Extract the (x, y) coordinate from the center of the cell holding the provided text.  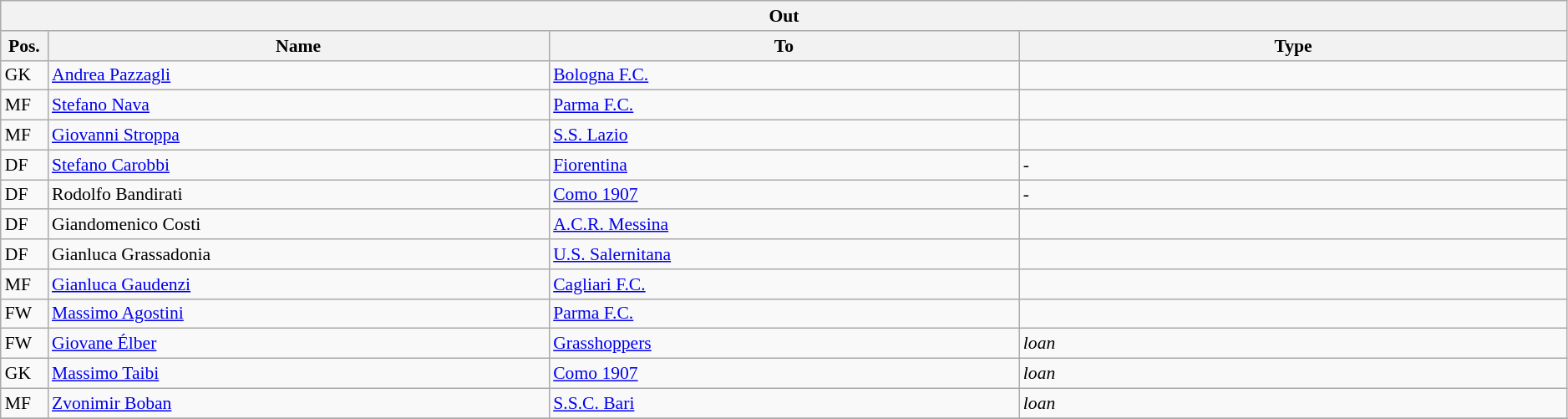
Grasshoppers (784, 344)
Zvonimir Boban (298, 403)
Massimo Agostini (298, 314)
Fiorentina (784, 165)
Bologna F.C. (784, 75)
Stefano Nava (298, 105)
Pos. (24, 46)
S.S. Lazio (784, 135)
Gianluca Grassadonia (298, 254)
Massimo Taibi (298, 374)
Giovanni Stroppa (298, 135)
Andrea Pazzagli (298, 75)
Giovane Élber (298, 344)
Stefano Carobbi (298, 165)
Out (784, 16)
S.S.C. Bari (784, 403)
To (784, 46)
Name (298, 46)
Rodolfo Bandirati (298, 195)
Cagliari F.C. (784, 284)
Type (1293, 46)
Giandomenico Costi (298, 225)
A.C.R. Messina (784, 225)
Gianluca Gaudenzi (298, 284)
U.S. Salernitana (784, 254)
